Pinpoint the cell where the given text exists, returning its [x, y] midpoint coordinate. 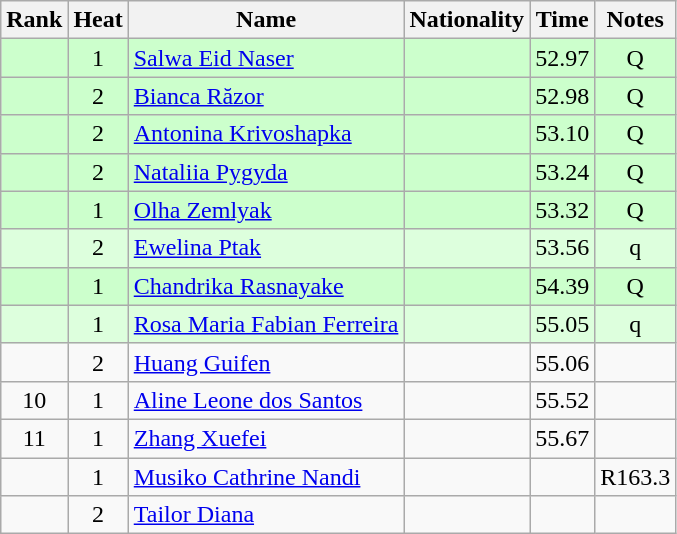
Rosa Maria Fabian Ferreira [266, 324]
53.24 [562, 172]
Time [562, 20]
Olha Zemlyak [266, 210]
55.67 [562, 438]
Musiko Cathrine Nandi [266, 477]
Nataliia Pygyda [266, 172]
53.32 [562, 210]
52.98 [562, 96]
Tailor Diana [266, 515]
Ewelina Ptak [266, 248]
Name [266, 20]
52.97 [562, 58]
Rank [34, 20]
53.10 [562, 134]
Zhang Xuefei [266, 438]
Heat [98, 20]
Huang Guifen [266, 362]
10 [34, 400]
Salwa Eid Naser [266, 58]
55.52 [562, 400]
Bianca Răzor [266, 96]
11 [34, 438]
Nationality [467, 20]
54.39 [562, 286]
Chandrika Rasnayake [266, 286]
55.05 [562, 324]
Notes [636, 20]
Antonina Krivoshapka [266, 134]
53.56 [562, 248]
55.06 [562, 362]
Aline Leone dos Santos [266, 400]
R163.3 [636, 477]
